Return [x, y] of the center of cell containing provided text 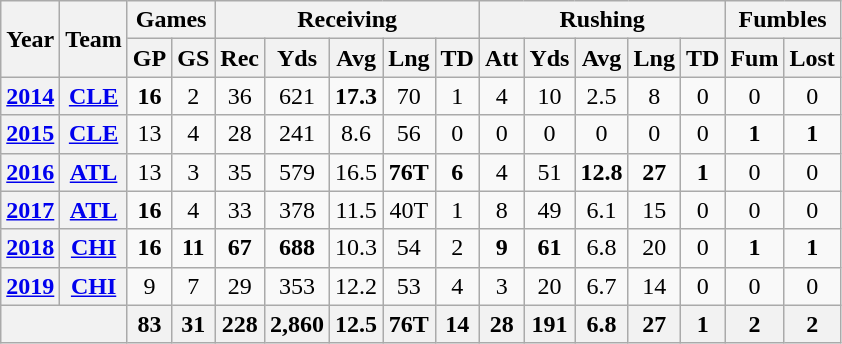
61 [550, 248]
11.5 [356, 210]
83 [149, 324]
Lost [812, 58]
6.7 [602, 286]
2.5 [602, 96]
49 [550, 210]
Receiving [348, 20]
GS [194, 58]
2016 [30, 172]
191 [550, 324]
67 [240, 248]
31 [194, 324]
10 [550, 96]
7 [194, 286]
Team [94, 39]
GP [149, 58]
2017 [30, 210]
17.3 [356, 96]
33 [240, 210]
12.5 [356, 324]
228 [240, 324]
Games [170, 20]
Fumbles [782, 20]
Att [501, 58]
Year [30, 39]
241 [298, 134]
15 [654, 210]
353 [298, 286]
579 [298, 172]
6 [457, 172]
56 [409, 134]
6.1 [602, 210]
2018 [30, 248]
Rushing [602, 20]
51 [550, 172]
40T [409, 210]
2,860 [298, 324]
29 [240, 286]
53 [409, 286]
2019 [30, 286]
54 [409, 248]
378 [298, 210]
35 [240, 172]
10.3 [356, 248]
2014 [30, 96]
621 [298, 96]
688 [298, 248]
36 [240, 96]
70 [409, 96]
Fum [754, 58]
11 [194, 248]
2015 [30, 134]
12.8 [602, 172]
8.6 [356, 134]
16.5 [356, 172]
12.2 [356, 286]
Rec [240, 58]
